Identify which cell holds the provided text, then report its [X, Y] central coordinate. 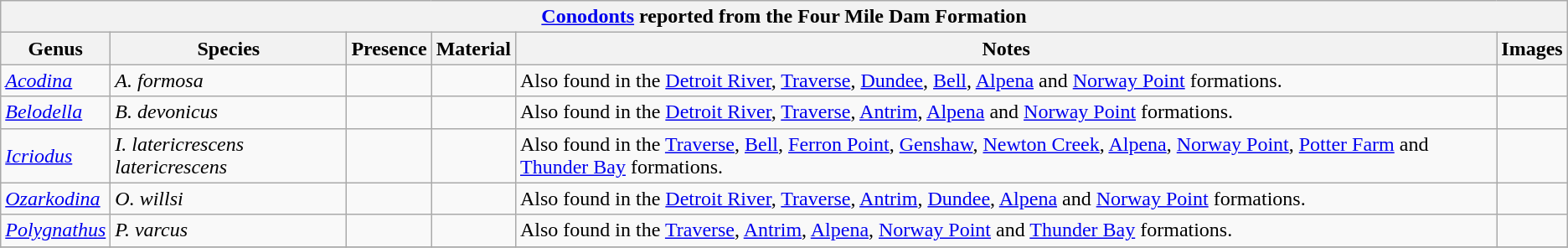
Also found in the Traverse, Bell, Ferron Point, Genshaw, Newton Creek, Alpena, Norway Point, Potter Farm and Thunder Bay formations. [1005, 156]
Notes [1005, 49]
O. willsi [229, 199]
Species [229, 49]
I. latericrescens latericrescens [229, 156]
Polygnathus [55, 230]
Also found in the Detroit River, Traverse, Dundee, Bell, Alpena and Norway Point formations. [1005, 80]
Conodonts reported from the Four Mile Dam Formation [784, 17]
Belodella [55, 112]
Images [1532, 49]
Also found in the Detroit River, Traverse, Antrim, Dundee, Alpena and Norway Point formations. [1005, 199]
Ozarkodina [55, 199]
B. devonicus [229, 112]
P. varcus [229, 230]
Genus [55, 49]
Presence [389, 49]
Material [473, 49]
Acodina [55, 80]
Also found in the Traverse, Antrim, Alpena, Norway Point and Thunder Bay formations. [1005, 230]
Also found in the Detroit River, Traverse, Antrim, Alpena and Norway Point formations. [1005, 112]
Icriodus [55, 156]
A. formosa [229, 80]
